Return (X, Y) of the center of cell containing provided text 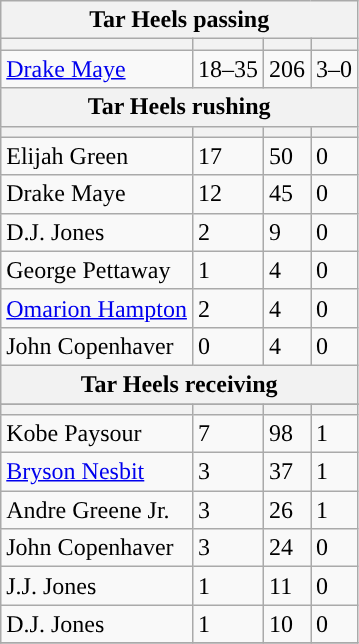
18–35 (228, 69)
Tar Heels passing (180, 20)
26 (288, 510)
12 (228, 194)
7 (228, 434)
206 (288, 69)
Elijah Green (97, 156)
50 (288, 156)
J.J. Jones (97, 586)
Tar Heels receiving (180, 384)
3–0 (334, 69)
Bryson Nesbit (97, 472)
Kobe Paysour (97, 434)
98 (288, 434)
Andre Greene Jr. (97, 510)
10 (288, 624)
37 (288, 472)
11 (288, 586)
George Pettaway (97, 270)
24 (288, 548)
Omarion Hampton (97, 308)
Tar Heels rushing (180, 107)
9 (288, 232)
17 (228, 156)
45 (288, 194)
